Extract the (x, y) coordinate from the center of the cell holding the provided text.  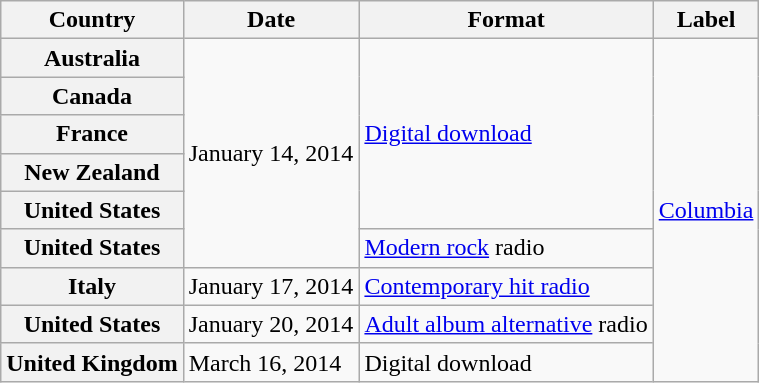
March 16, 2014 (271, 362)
France (92, 134)
Columbia (706, 210)
Format (506, 20)
Australia (92, 58)
New Zealand (92, 172)
Contemporary hit radio (506, 286)
Country (92, 20)
January 17, 2014 (271, 286)
Italy (92, 286)
Modern rock radio (506, 248)
United Kingdom (92, 362)
Canada (92, 96)
Label (706, 20)
Adult album alternative radio (506, 324)
January 20, 2014 (271, 324)
Date (271, 20)
January 14, 2014 (271, 153)
